Provide the (X, Y) coordinate of the cell's center where the given text is located.  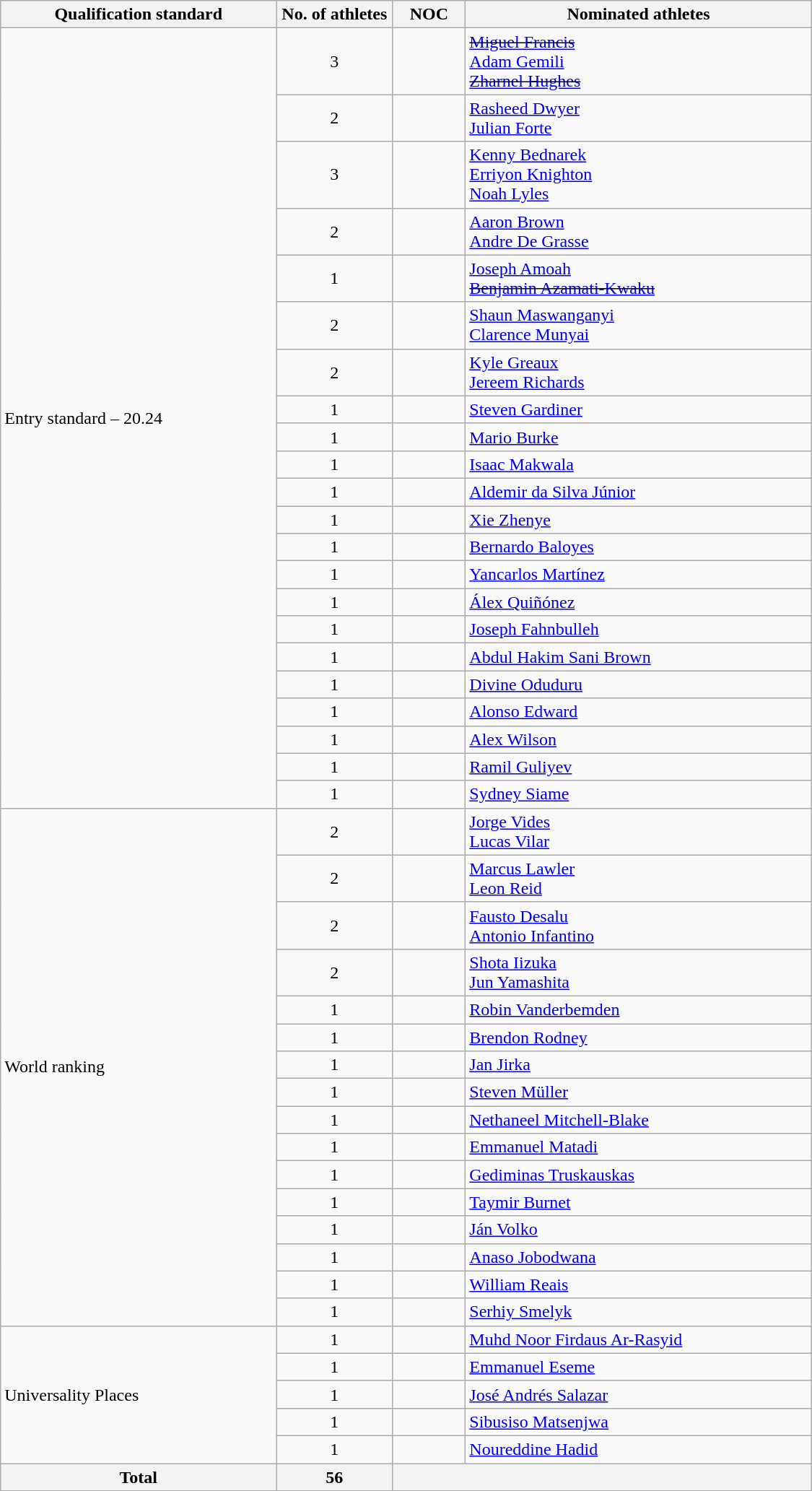
Xie Zhenye (638, 519)
Rasheed DwyerJulian Forte (638, 118)
Nominated athletes (638, 14)
José Andrés Salazar (638, 1394)
Serhiy Smelyk (638, 1312)
Mario Burke (638, 437)
No. of athletes (335, 14)
Sibusiso Matsenjwa (638, 1422)
Jorge VidesLucas Vilar (638, 832)
Álex Quiñónez (638, 602)
Kenny BednarekErriyon KnightonNoah Lyles (638, 175)
Qualification standard (139, 14)
Kyle GreauxJereem Richards (638, 373)
Brendon Rodney (638, 1038)
Alonso Edward (638, 712)
Nethaneel Mitchell-Blake (638, 1120)
World ranking (139, 1067)
Steven Gardiner (638, 409)
Sydney Siame (638, 794)
Entry standard – 20.24 (139, 418)
Fausto DesaluAntonio Infantino (638, 926)
Anaso Jobodwana (638, 1257)
Aaron BrownAndre De Grasse (638, 231)
Gediminas Truskauskas (638, 1175)
Abdul Hakim Sani Brown (638, 657)
Steven Müller (638, 1092)
Emmanuel Eseme (638, 1367)
Yancarlos Martínez (638, 575)
NOC (429, 14)
Joseph AmoahBenjamin Azamati-Kwaku (638, 279)
Ján Volko (638, 1230)
Taymir Burnet (638, 1202)
Universality Places (139, 1394)
Miguel FrancisAdam GemiliZharnel Hughes (638, 61)
Emmanuel Matadi (638, 1147)
Divine Oduduru (638, 684)
Muhd Noor Firdaus Ar-Rasyid (638, 1339)
Isaac Makwala (638, 464)
Robin Vanderbemden (638, 1009)
Alex Wilson (638, 739)
Total (139, 1477)
Ramil Guliyev (638, 767)
Noureddine Hadid (638, 1449)
Aldemir da Silva Júnior (638, 492)
Jan Jirka (638, 1065)
Shaun MaswanganyiClarence Munyai (638, 325)
Joseph Fahnbulleh (638, 630)
Marcus LawlerLeon Reid (638, 878)
William Reais (638, 1284)
56 (335, 1477)
Shota IizukaJun Yamashita (638, 972)
Bernardo Baloyes (638, 547)
